Locate the cell with the specified text and output its [X, Y] center coordinate. 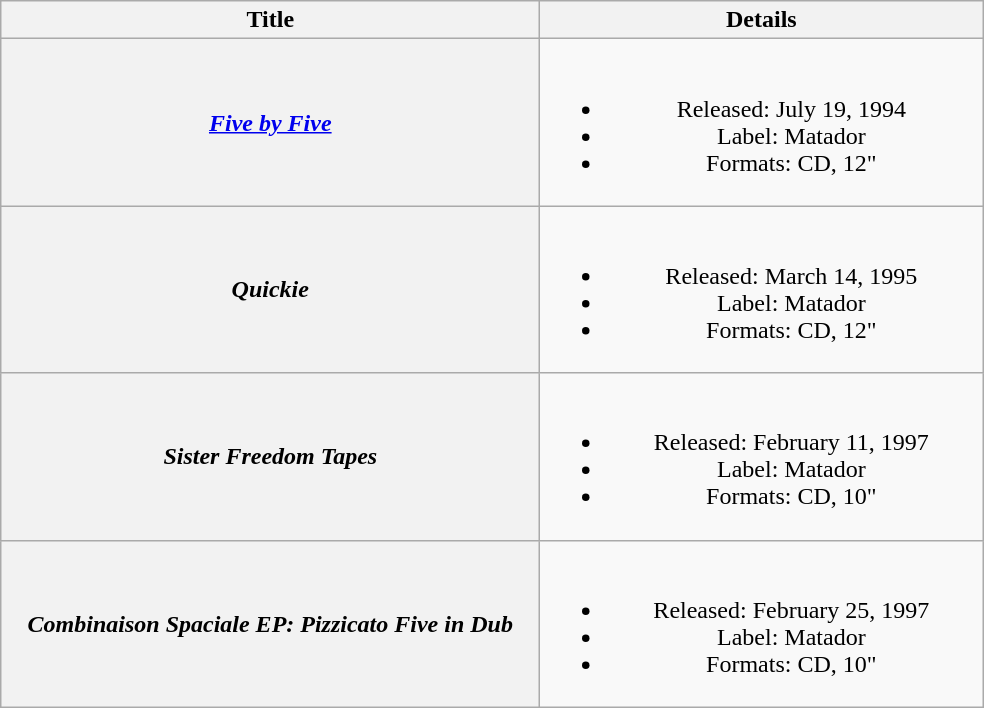
Released: February 25, 1997Label: MatadorFormats: CD, 10" [762, 624]
Five by Five [270, 122]
Released: March 14, 1995Label: MatadorFormats: CD, 12" [762, 290]
Title [270, 20]
Combinaison Spaciale EP: Pizzicato Five in Dub [270, 624]
Released: July 19, 1994Label: MatadorFormats: CD, 12" [762, 122]
Quickie [270, 290]
Released: February 11, 1997Label: MatadorFormats: CD, 10" [762, 456]
Details [762, 20]
Sister Freedom Tapes [270, 456]
